Locate the cell with the specified text and output its [x, y] center coordinate. 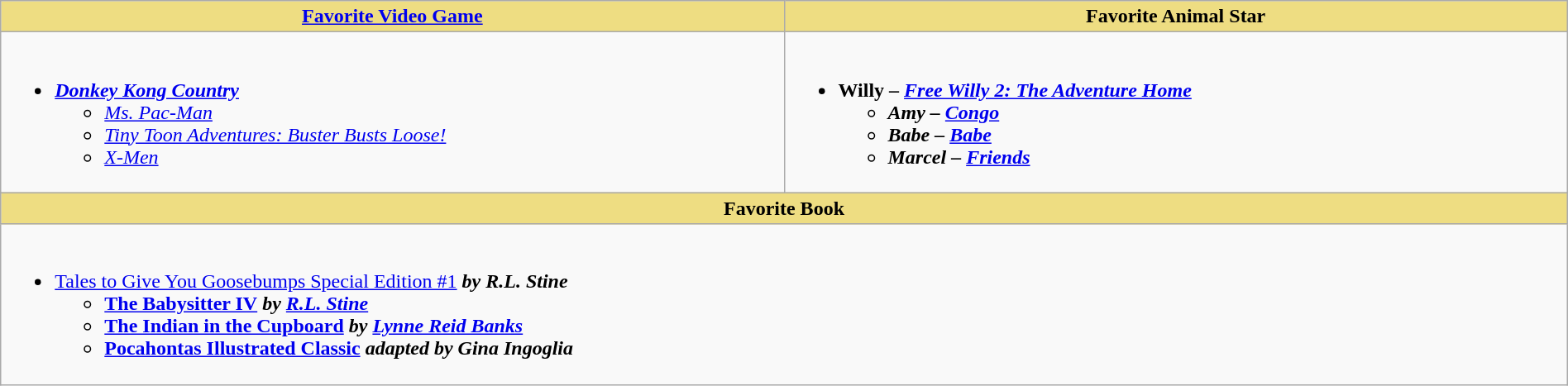
Favorite Video Game [392, 17]
Willy – Free Willy 2: The Adventure HomeAmy – CongoBabe – BabeMarcel – Friends [1176, 112]
Favorite Animal Star [1176, 17]
Favorite Book [784, 208]
Donkey Kong CountryMs. Pac-ManTiny Toon Adventures: Buster Busts Loose!X-Men [392, 112]
